From the cell containing the given text, extract its center point as [x, y] coordinate. 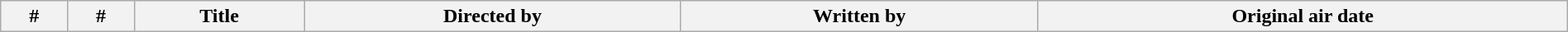
Directed by [493, 16]
Original air date [1303, 16]
Written by [859, 16]
Title [218, 16]
